Find where the given text appears and provide that cell's center as (X, Y) coordinate. 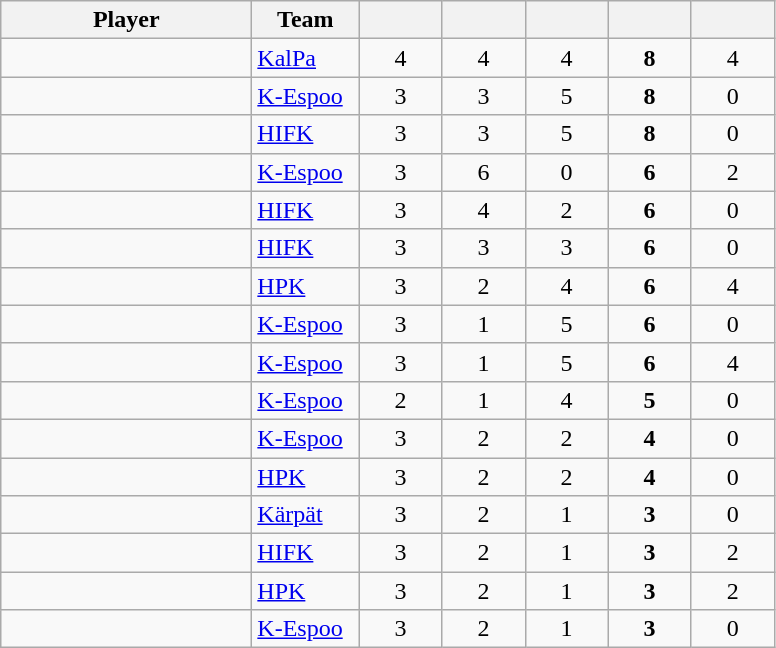
Team (306, 20)
Player (126, 20)
KalPa (306, 58)
Kärpät (306, 515)
